Return (x, y) of the center of cell containing provided text 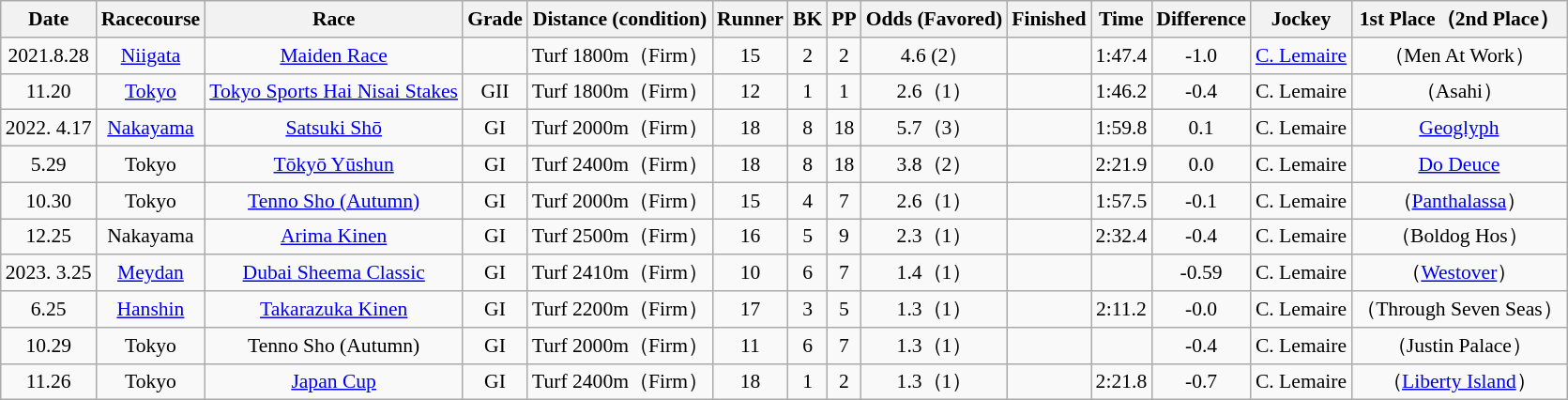
1.4（1） (935, 274)
Arima Kinen (334, 237)
2021.8.28 (49, 56)
2023. 3.25 (49, 274)
Distance (condition) (619, 19)
0.1 (1201, 128)
Meydan (151, 274)
-0.59 (1201, 274)
Runner (751, 19)
Geoglyph (1459, 128)
5.7（3） (935, 128)
BK (807, 19)
2:21.9 (1122, 165)
Dubai Sheema Classic (334, 274)
12.25 (49, 237)
Maiden Race (334, 56)
10.30 (49, 201)
1:46.2 (1122, 92)
Hanshin (151, 310)
1:47.4 (1122, 56)
3.8（2） (935, 165)
0.0 (1201, 165)
1:59.8 (1122, 128)
11 (751, 346)
Satsuki Shō (334, 128)
2:21.8 (1122, 381)
Turf 2500m（Firm） (619, 237)
10 (751, 274)
10.29 (49, 346)
5.29 (49, 165)
2:11.2 (1122, 310)
2.3（1） (935, 237)
-0.7 (1201, 381)
Takarazuka Kinen (334, 310)
16 (751, 237)
Turf 2410m（Firm） (619, 274)
Difference (1201, 19)
6.25 (49, 310)
Tōkyō Yūshun (334, 165)
Race (334, 19)
1:57.5 (1122, 201)
（Panthalassa） (1459, 201)
3 (807, 310)
4.6 (2） (935, 56)
11.20 (49, 92)
（Asahi） (1459, 92)
Finished (1049, 19)
（Westover） (1459, 274)
PP (845, 19)
Turf 2200m（Firm） (619, 310)
Japan Cup (334, 381)
4 (807, 201)
17 (751, 310)
Racecourse (151, 19)
（Boldog Hos） (1459, 237)
（Liberty Island） (1459, 381)
Do Deuce (1459, 165)
11.26 (49, 381)
Tokyo Sports Hai Nisai Stakes (334, 92)
Jockey (1301, 19)
Niigata (151, 56)
（Through Seven Seas） (1459, 310)
-0.1 (1201, 201)
GII (495, 92)
（Men At Work） (1459, 56)
1st Place（2nd Place） (1459, 19)
Grade (495, 19)
Odds (Favored) (935, 19)
12 (751, 92)
9 (845, 237)
2022. 4.17 (49, 128)
-1.0 (1201, 56)
Time (1122, 19)
2:32.4 (1122, 237)
-0.0 (1201, 310)
Date (49, 19)
（Justin Palace） (1459, 346)
